Provide the (X, Y) coordinate of the cell's center where the given text is located.  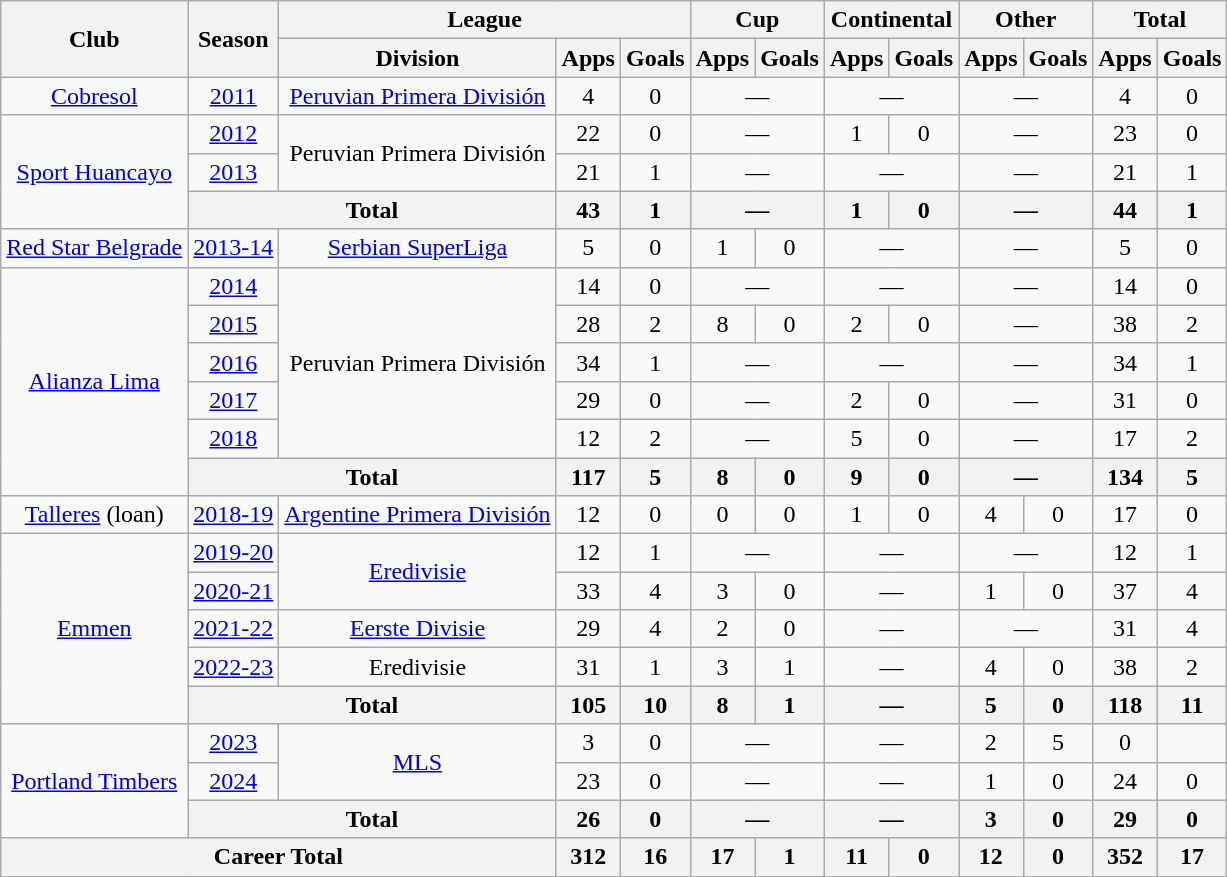
2018 (234, 438)
2021-22 (234, 629)
44 (1125, 210)
16 (655, 857)
Alianza Lima (94, 381)
Division (418, 58)
Sport Huancayo (94, 172)
Portland Timbers (94, 781)
Emmen (94, 629)
Cup (757, 20)
Cobresol (94, 96)
105 (588, 705)
2013 (234, 172)
2023 (234, 743)
352 (1125, 857)
Serbian SuperLiga (418, 248)
Argentine Primera División (418, 515)
2015 (234, 324)
2019-20 (234, 553)
134 (1125, 477)
2014 (234, 286)
22 (588, 134)
37 (1125, 591)
Eerste Divisie (418, 629)
Season (234, 39)
2022-23 (234, 667)
Talleres (loan) (94, 515)
2011 (234, 96)
2016 (234, 362)
9 (856, 477)
24 (1125, 781)
Continental (891, 20)
Career Total (278, 857)
43 (588, 210)
2018-19 (234, 515)
MLS (418, 762)
26 (588, 819)
10 (655, 705)
28 (588, 324)
312 (588, 857)
2024 (234, 781)
League (484, 20)
2012 (234, 134)
Red Star Belgrade (94, 248)
Club (94, 39)
118 (1125, 705)
2017 (234, 400)
Other (1026, 20)
2020-21 (234, 591)
117 (588, 477)
2013-14 (234, 248)
33 (588, 591)
